Detect which cell encompasses the target text, then output its (X, Y) center coordinate. 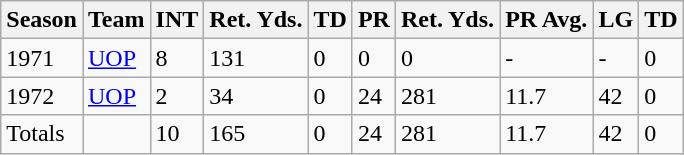
Team (116, 20)
PR (374, 20)
131 (256, 58)
Totals (42, 134)
INT (177, 20)
LG (616, 20)
8 (177, 58)
34 (256, 96)
10 (177, 134)
1972 (42, 96)
PR Avg. (546, 20)
2 (177, 96)
165 (256, 134)
Season (42, 20)
1971 (42, 58)
